From the cell containing the given text, extract its center point as (X, Y) coordinate. 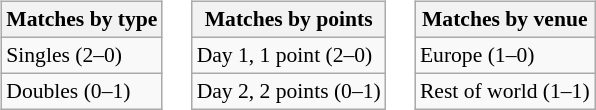
Matches by type (82, 20)
Doubles (0–1) (82, 91)
Rest of world (1–1) (505, 91)
Matches by points (289, 20)
Day 1, 1 point (2–0) (289, 55)
Matches by venue (505, 20)
Day 2, 2 points (0–1) (289, 91)
Europe (1–0) (505, 55)
Singles (2–0) (82, 55)
